Capture the cell that displays the provided text and extract its (x, y) central coordinate. 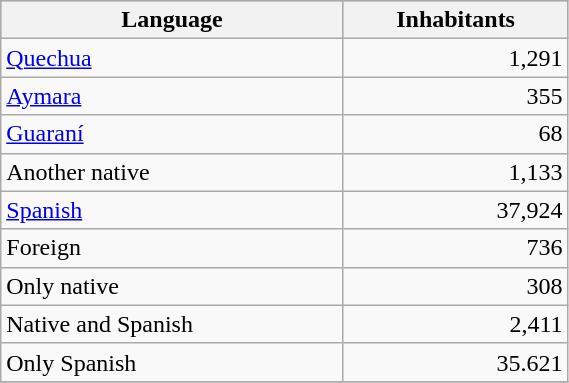
37,924 (456, 210)
35.621 (456, 362)
68 (456, 134)
2,411 (456, 324)
Inhabitants (456, 20)
Only native (172, 286)
Spanish (172, 210)
Aymara (172, 96)
Language (172, 20)
Guaraní (172, 134)
Foreign (172, 248)
1,291 (456, 58)
308 (456, 286)
1,133 (456, 172)
Native and Spanish (172, 324)
355 (456, 96)
736 (456, 248)
Quechua (172, 58)
Another native (172, 172)
Only Spanish (172, 362)
